Scan for the cell matching the given text and deliver its [x, y] coordinate at center. 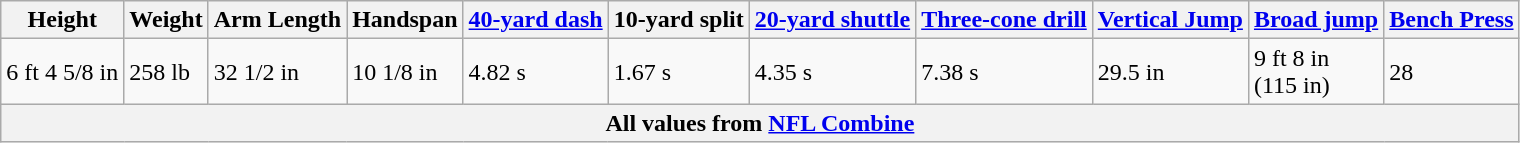
7.38 s [1004, 72]
40-yard dash [536, 20]
10 1/8 in [405, 72]
4.35 s [832, 72]
258 lb [166, 72]
4.82 s [536, 72]
20-yard shuttle [832, 20]
28 [1452, 72]
Height [62, 20]
6 ft 4 5/8 in [62, 72]
1.67 s [678, 72]
Handspan [405, 20]
Arm Length [277, 20]
Vertical Jump [1170, 20]
9 ft 8 in(115 in) [1316, 72]
10-yard split [678, 20]
Broad jump [1316, 20]
Bench Press [1452, 20]
32 1/2 in [277, 72]
Weight [166, 20]
All values from NFL Combine [760, 123]
Three-cone drill [1004, 20]
29.5 in [1170, 72]
